Find where the given text appears and provide that cell's center as (X, Y) coordinate. 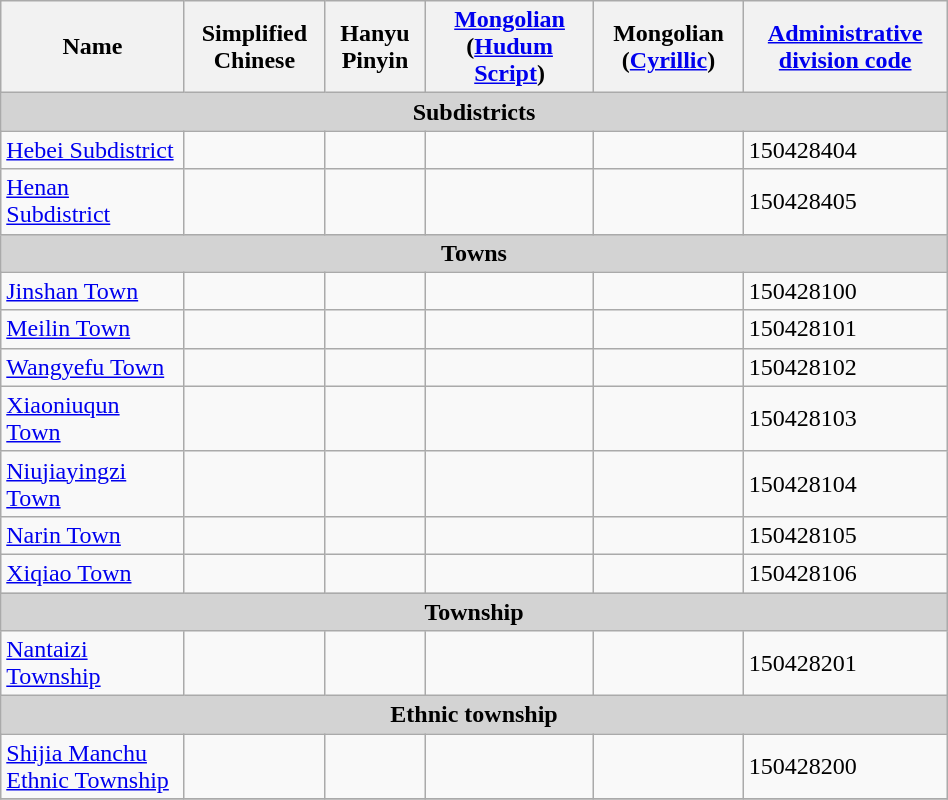
150428200 (845, 766)
Shijia Manchu Ethnic Township (92, 766)
Hebei Subdistrict (92, 150)
150428100 (845, 291)
Ethnic township (474, 715)
Meilin Town (92, 329)
Administrative division code (845, 47)
Township (474, 611)
Subdistricts (474, 112)
Narin Town (92, 535)
150428101 (845, 329)
Niujiayingzi Town (92, 484)
Xiaoniuqun Town (92, 418)
Mongolian (Cyrillic) (668, 47)
150428104 (845, 484)
Name (92, 47)
150428404 (845, 150)
150428103 (845, 418)
Nantaizi Township (92, 664)
Towns (474, 253)
150428106 (845, 573)
150428102 (845, 367)
150428405 (845, 202)
Wangyefu Town (92, 367)
Simplified Chinese (254, 47)
150428105 (845, 535)
Henan Subdistrict (92, 202)
Hanyu Pinyin (376, 47)
Xiqiao Town (92, 573)
150428201 (845, 664)
Mongolian (Hudum Script) (510, 47)
Jinshan Town (92, 291)
